Pinpoint the cell where the given text exists, returning its [X, Y] midpoint coordinate. 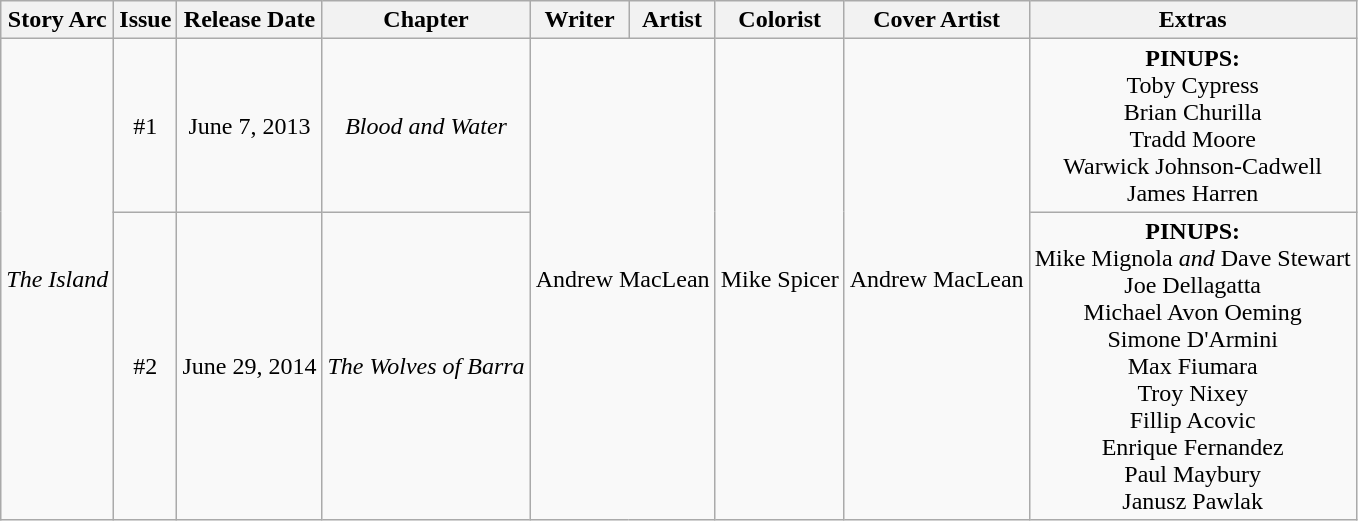
Cover Artist [936, 20]
Artist [672, 20]
June 7, 2013 [250, 126]
Writer [580, 20]
The Island [58, 280]
The Wolves of Barra [426, 366]
#1 [146, 126]
Colorist [780, 20]
PINUPS:Toby CypressBrian ChurillaTradd MooreWarwick Johnson-CadwellJames Harren [1192, 126]
June 29, 2014 [250, 366]
Extras [1192, 20]
Release Date [250, 20]
Story Arc [58, 20]
Issue [146, 20]
Chapter [426, 20]
Mike Spicer [780, 280]
Blood and Water [426, 126]
#2 [146, 366]
